Find where the given text appears and provide that cell's center as [x, y] coordinate. 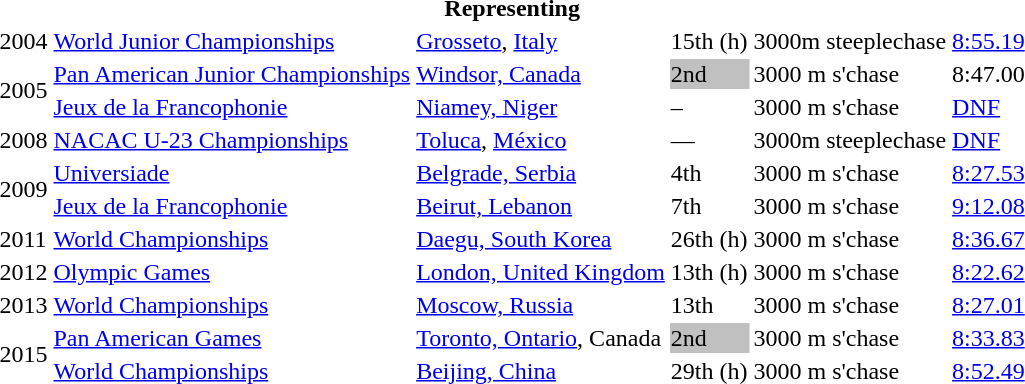
London, United Kingdom [541, 272]
Toluca, México [541, 140]
Universiade [232, 173]
Pan American Games [232, 338]
Pan American Junior Championships [232, 74]
Niamey, Niger [541, 107]
Toronto, Ontario, Canada [541, 338]
26th (h) [709, 239]
NACAC U-23 Championships [232, 140]
Daegu, South Korea [541, 239]
15th (h) [709, 41]
4th [709, 173]
13th (h) [709, 272]
Windsor, Canada [541, 74]
7th [709, 206]
Belgrade, Serbia [541, 173]
— [709, 140]
Grosseto, Italy [541, 41]
World Junior Championships [232, 41]
– [709, 107]
Olympic Games [232, 272]
13th [709, 305]
Beirut, Lebanon [541, 206]
Moscow, Russia [541, 305]
